Capture the cell that displays the provided text and extract its (X, Y) central coordinate. 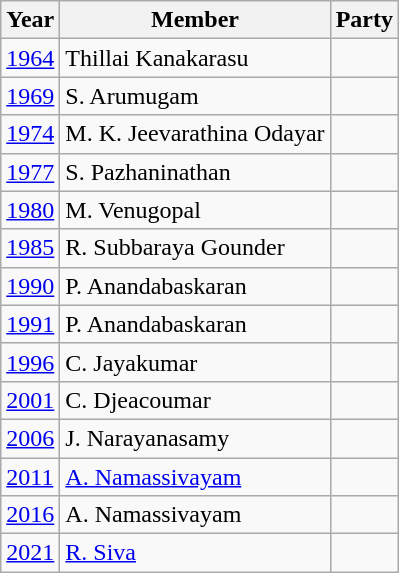
R. Siva (195, 553)
1990 (30, 286)
2011 (30, 477)
J. Narayanasamy (195, 438)
2006 (30, 438)
C. Jayakumar (195, 362)
1996 (30, 362)
Year (30, 20)
2021 (30, 553)
2016 (30, 515)
M. Venugopal (195, 210)
S. Arumugam (195, 96)
1991 (30, 324)
C. Djeacoumar (195, 400)
1969 (30, 96)
1977 (30, 172)
1980 (30, 210)
S. Pazhaninathan (195, 172)
2001 (30, 400)
1974 (30, 134)
M. K. Jeevarathina Odayar (195, 134)
1985 (30, 248)
Thillai Kanakarasu (195, 58)
1964 (30, 58)
Party (364, 20)
R. Subbaraya Gounder (195, 248)
Member (195, 20)
